Output the [X, Y] coordinate of the center of the cell containing the given text.  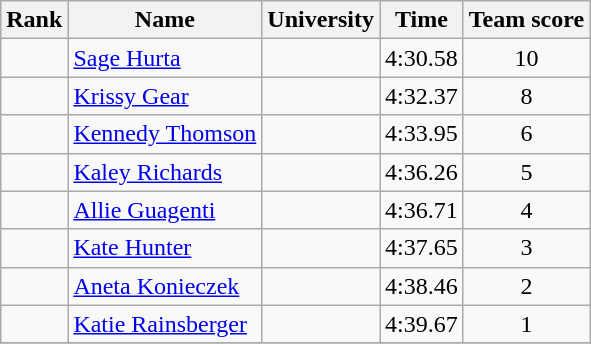
Kennedy Thomson [165, 134]
University [321, 20]
Rank [34, 20]
3 [526, 248]
Time [422, 20]
4:36.26 [422, 172]
Krissy Gear [165, 96]
4:30.58 [422, 58]
1 [526, 324]
8 [526, 96]
Katie Rainsberger [165, 324]
Name [165, 20]
5 [526, 172]
Aneta Konieczek [165, 286]
Kaley Richards [165, 172]
6 [526, 134]
4:39.67 [422, 324]
4:33.95 [422, 134]
Team score [526, 20]
4 [526, 210]
Allie Guagenti [165, 210]
2 [526, 286]
4:37.65 [422, 248]
Kate Hunter [165, 248]
4:38.46 [422, 286]
10 [526, 58]
4:36.71 [422, 210]
4:32.37 [422, 96]
Sage Hurta [165, 58]
